Detect which cell encompasses the target text, then output its [X, Y] center coordinate. 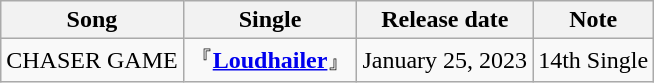
CHASER GAME [92, 60]
Song [92, 20]
Note [594, 20]
Single [270, 20]
14th Single [594, 60]
Release date [445, 20]
January 25, 2023 [445, 60]
『Loudhailer』 [270, 60]
